For the text-containing cell, return its midpoint in (X, Y) coordinate format. 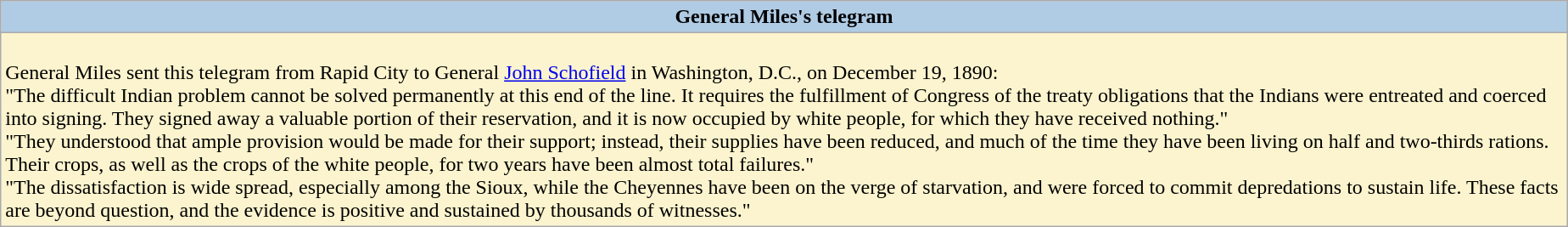
General Miles's telegram (784, 17)
